Determine the (X, Y) coordinate at the center of the cell enclosing the given text.  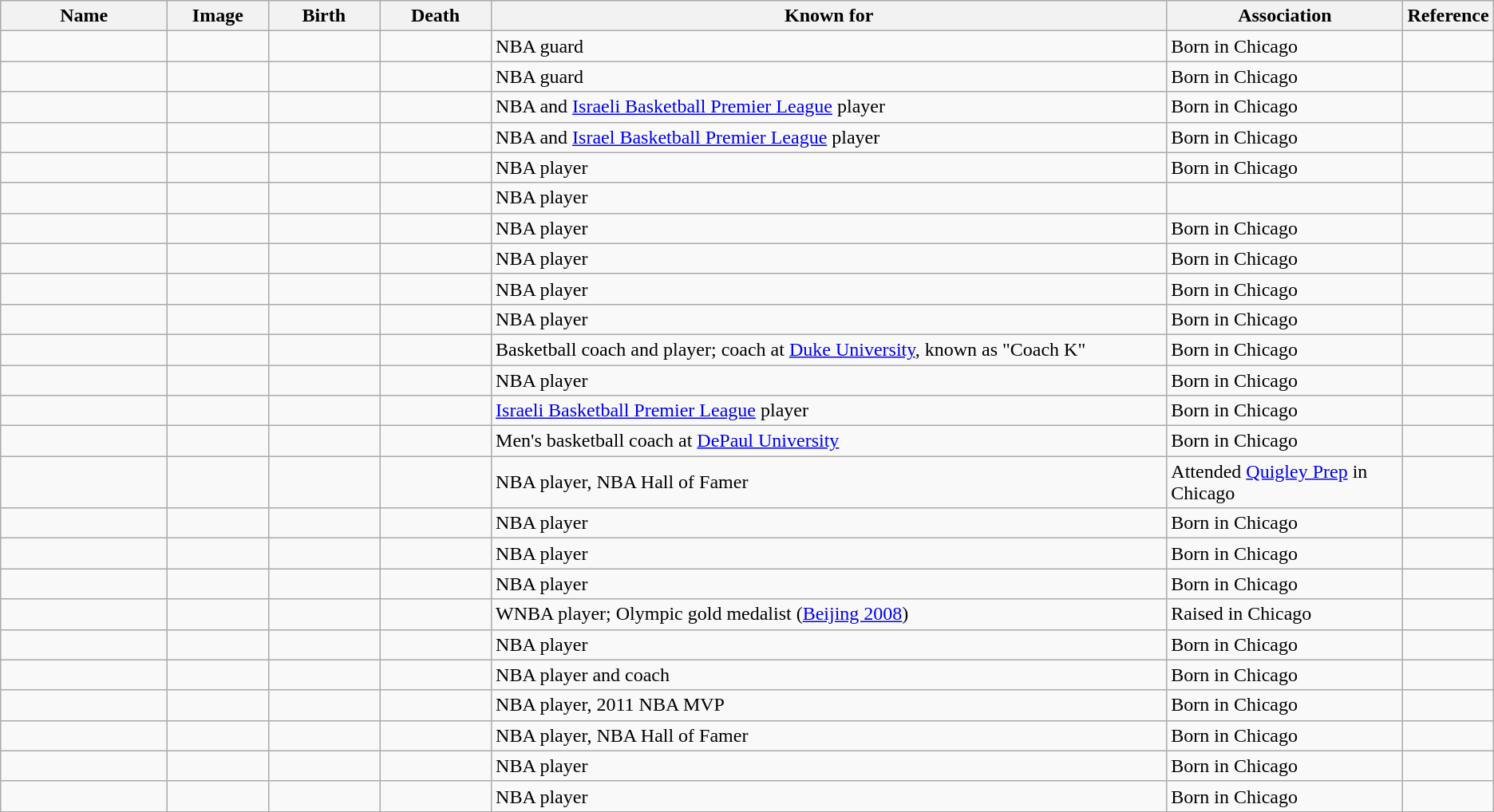
WNBA player; Olympic gold medalist (Beijing 2008) (829, 614)
NBA and Israel Basketball Premier League player (829, 137)
Image (218, 16)
Raised in Chicago (1285, 614)
Reference (1448, 16)
Known for (829, 16)
Israeli Basketball Premier League player (829, 411)
Birth (324, 16)
NBA and Israeli Basketball Premier League player (829, 107)
Basketball coach and player; coach at Duke University, known as "Coach K" (829, 349)
Name (85, 16)
Attended Quigley Prep in Chicago (1285, 482)
NBA player and coach (829, 675)
Death (436, 16)
Association (1285, 16)
Men's basketball coach at DePaul University (829, 441)
NBA player, 2011 NBA MVP (829, 705)
